Identify which cell holds the provided text, then report its (X, Y) central coordinate. 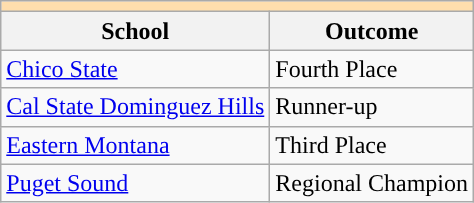
Fourth Place (372, 69)
Puget Sound (136, 183)
Eastern Montana (136, 145)
Cal State Dominguez Hills (136, 107)
Runner-up (372, 107)
Chico State (136, 69)
Outcome (372, 31)
Third Place (372, 145)
Regional Champion (372, 183)
School (136, 31)
